From the cell containing the given text, extract its center point as (x, y) coordinate. 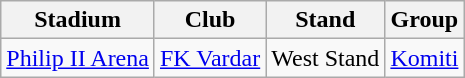
West Stand (326, 58)
Stadium (78, 20)
Stand (326, 20)
FK Vardar (210, 58)
Club (210, 20)
Komiti (424, 58)
Group (424, 20)
Philip II Arena (78, 58)
